Locate the cell with the specified text and output its [X, Y] center coordinate. 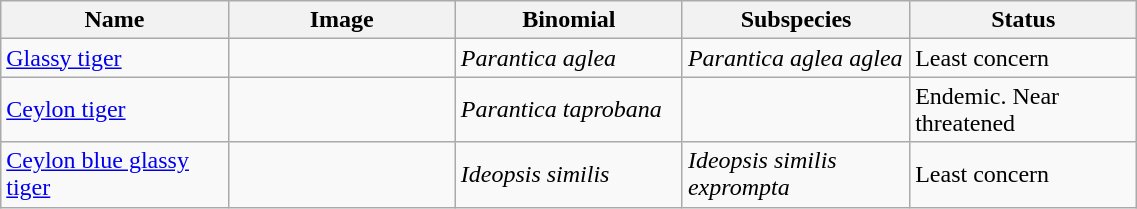
Image [342, 20]
Glassy tiger [114, 58]
Status [1024, 20]
Subspecies [796, 20]
Binomial [568, 20]
Ceylon tiger [114, 110]
Ideopsis similis exprompta [796, 174]
Ideopsis similis [568, 174]
Endemic. Near threatened [1024, 110]
Parantica aglea aglea [796, 58]
Ceylon blue glassy tiger [114, 174]
Parantica taprobana [568, 110]
Parantica aglea [568, 58]
Name [114, 20]
